Provide the [x, y] coordinate of the cell's center where the given text is located.  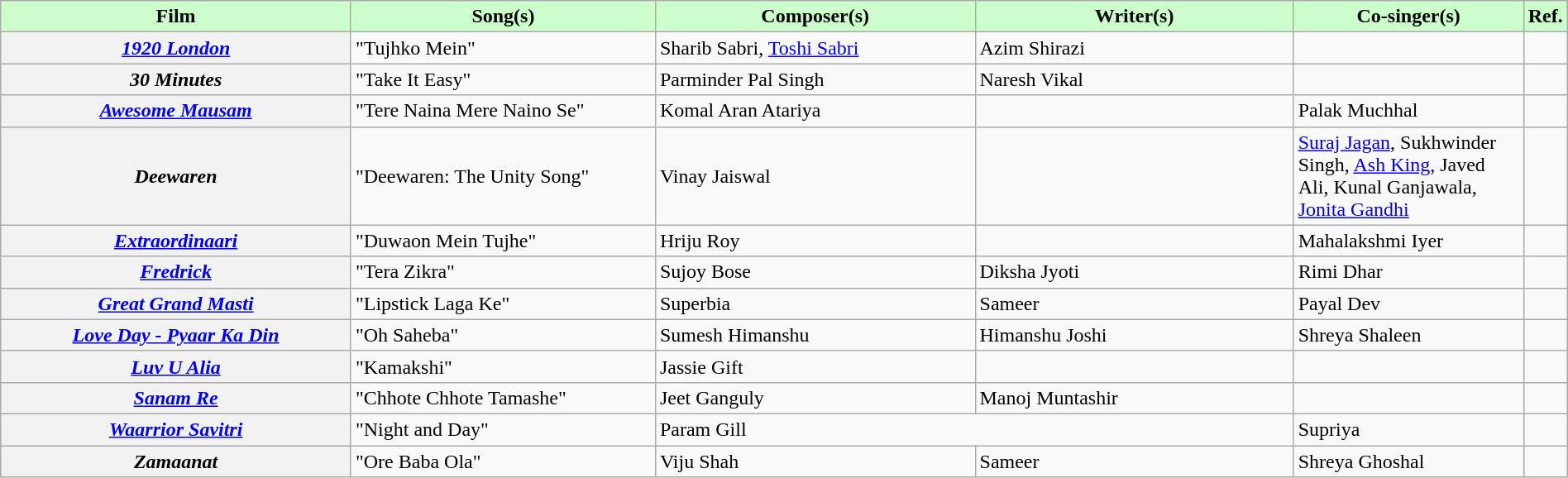
Writer(s) [1135, 17]
"Chhote Chhote Tamashe" [503, 398]
Jeet Ganguly [815, 398]
"Deewaren: The Unity Song" [503, 175]
Suraj Jagan, Sukhwinder Singh, Ash King, Javed Ali, Kunal Ganjawala, Jonita Gandhi [1408, 175]
Mahalakshmi Iyer [1408, 241]
Extraordinaari [176, 241]
"Oh Saheba" [503, 335]
Azim Shirazi [1135, 48]
Love Day - Pyaar Ka Din [176, 335]
Shreya Ghoshal [1408, 461]
Payal Dev [1408, 304]
"Take It Easy" [503, 79]
30 Minutes [176, 79]
"Tere Naina Mere Naino Se" [503, 111]
"Ore Baba Ola" [503, 461]
Sumesh Himanshu [815, 335]
Sanam Re [176, 398]
Sharib Sabri, Toshi Sabri [815, 48]
1920 London [176, 48]
"Kamakshi" [503, 366]
Manoj Muntashir [1135, 398]
Komal Aran Atariya [815, 111]
Composer(s) [815, 17]
Shreya Shaleen [1408, 335]
Film [176, 17]
"Night and Day" [503, 429]
Awesome Mausam [176, 111]
Deewaren [176, 175]
Naresh Vikal [1135, 79]
Supriya [1408, 429]
Rimi Dhar [1408, 272]
Song(s) [503, 17]
Ref. [1545, 17]
Himanshu Joshi [1135, 335]
Co-singer(s) [1408, 17]
Hriju Roy [815, 241]
Sujoy Bose [815, 272]
Param Gill [974, 429]
"Lipstick Laga Ke" [503, 304]
Waarrior Savitri [176, 429]
Diksha Jyoti [1135, 272]
"Duwaon Mein Tujhe" [503, 241]
Jassie Gift [815, 366]
Vinay Jaiswal [815, 175]
Superbia [815, 304]
Luv U Alia [176, 366]
Zamaanat [176, 461]
Palak Muchhal [1408, 111]
"Tera Zikra" [503, 272]
Viju Shah [815, 461]
Parminder Pal Singh [815, 79]
Fredrick [176, 272]
"Tujhko Mein" [503, 48]
Great Grand Masti [176, 304]
